Detect which cell encompasses the target text, then output its (X, Y) center coordinate. 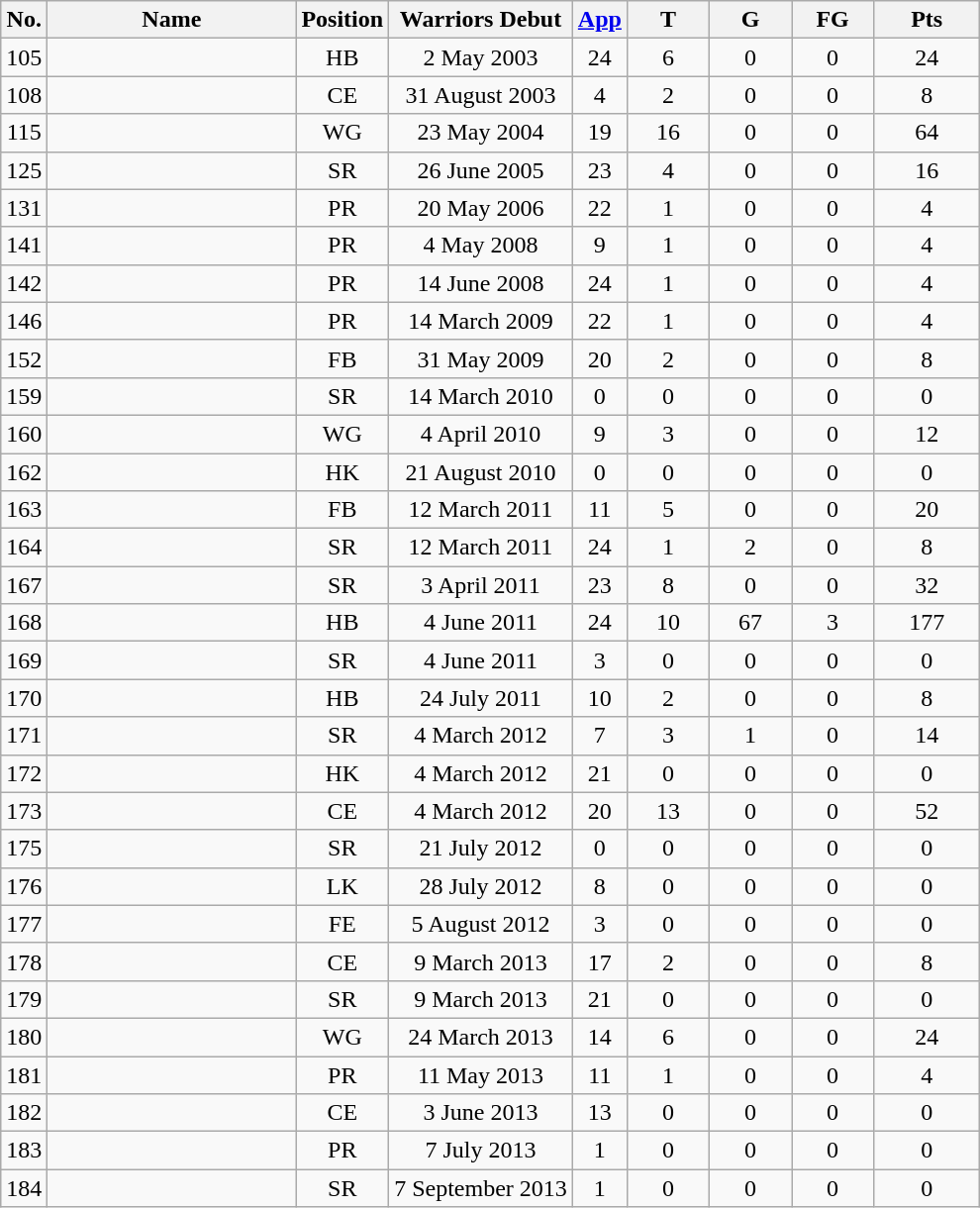
4 April 2010 (481, 434)
FG (833, 20)
159 (24, 396)
5 August 2012 (481, 924)
164 (24, 548)
179 (24, 999)
Warriors Debut (481, 20)
14 June 2008 (481, 283)
FE (343, 924)
176 (24, 886)
Position (343, 20)
105 (24, 57)
167 (24, 585)
172 (24, 773)
178 (24, 961)
181 (24, 1074)
162 (24, 472)
28 July 2012 (481, 886)
184 (24, 1188)
182 (24, 1113)
T (667, 20)
180 (24, 1037)
21 August 2010 (481, 472)
171 (24, 736)
168 (24, 623)
108 (24, 95)
31 May 2009 (481, 358)
52 (927, 811)
64 (927, 133)
24 March 2013 (481, 1037)
3 June 2013 (481, 1113)
32 (927, 585)
175 (24, 849)
4 May 2008 (481, 246)
152 (24, 358)
142 (24, 283)
Pts (927, 20)
20 May 2006 (481, 208)
31 August 2003 (481, 95)
23 May 2004 (481, 133)
Name (172, 20)
17 (600, 961)
183 (24, 1151)
115 (24, 133)
125 (24, 170)
160 (24, 434)
169 (24, 660)
7 July 2013 (481, 1151)
LK (343, 886)
19 (600, 133)
App (600, 20)
2 May 2003 (481, 57)
3 April 2011 (481, 585)
12 (927, 434)
26 June 2005 (481, 170)
67 (750, 623)
163 (24, 510)
141 (24, 246)
G (750, 20)
131 (24, 208)
14 March 2009 (481, 321)
5 (667, 510)
7 (600, 736)
173 (24, 811)
11 May 2013 (481, 1074)
7 September 2013 (481, 1188)
146 (24, 321)
14 March 2010 (481, 396)
21 July 2012 (481, 849)
No. (24, 20)
24 July 2011 (481, 698)
170 (24, 698)
